For the text-containing cell, return its midpoint in (x, y) coordinate format. 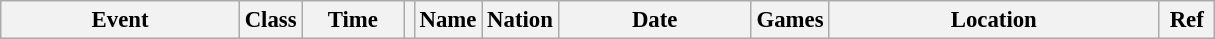
Games (790, 20)
Time (353, 20)
Event (120, 20)
Name (448, 20)
Nation (520, 20)
Location (994, 20)
Date (654, 20)
Class (270, 20)
Ref (1187, 20)
